Pinpoint the cell where the given text exists, returning its (x, y) midpoint coordinate. 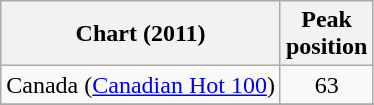
Chart (2011) (141, 34)
63 (326, 85)
Peakposition (326, 34)
Canada (Canadian Hot 100) (141, 85)
